From the cell containing the given text, extract its center point as (x, y) coordinate. 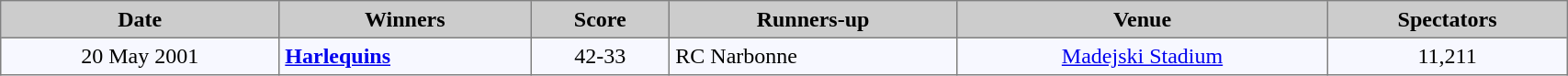
Date (140, 19)
Madejski Stadium (1142, 56)
11,211 (1448, 56)
Venue (1142, 19)
42-33 (601, 56)
RC Narbonne (814, 56)
Spectators (1448, 19)
Score (601, 19)
Winners (405, 19)
20 May 2001 (140, 56)
Harlequins (405, 56)
Runners-up (814, 19)
